Output the (X, Y) coordinate of the center of the cell containing the given text.  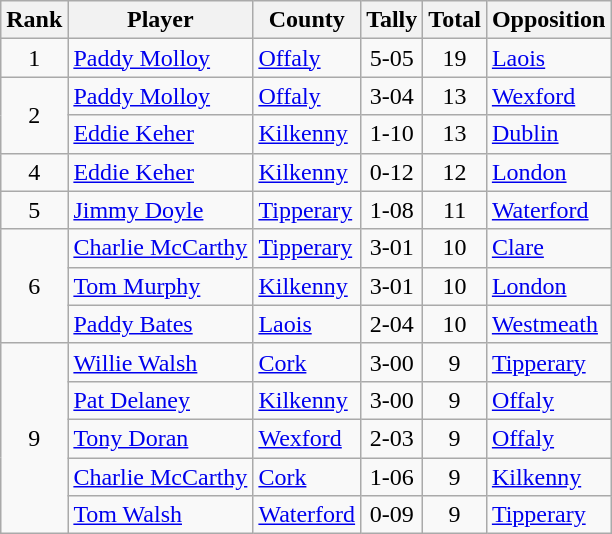
Dublin (548, 134)
2 (34, 115)
Jimmy Doyle (160, 210)
Pat Delaney (160, 400)
Tony Doran (160, 438)
12 (455, 172)
3-04 (392, 96)
Tom Murphy (160, 286)
Player (160, 20)
Total (455, 20)
Clare (548, 248)
County (307, 20)
Rank (34, 20)
2-04 (392, 324)
2-03 (392, 438)
Willie Walsh (160, 362)
0-12 (392, 172)
1-06 (392, 477)
4 (34, 172)
1 (34, 58)
Opposition (548, 20)
Tally (392, 20)
Westmeath (548, 324)
1-10 (392, 134)
19 (455, 58)
11 (455, 210)
5 (34, 210)
1-08 (392, 210)
Tom Walsh (160, 515)
6 (34, 286)
5-05 (392, 58)
Paddy Bates (160, 324)
0-09 (392, 515)
